Find where the given text appears and provide that cell's center as [X, Y] coordinate. 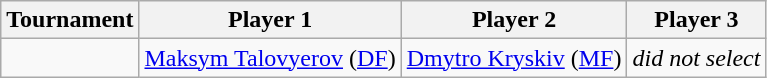
did not select [696, 58]
Maksym Talovyerov (DF) [270, 58]
Player 1 [270, 20]
Player 2 [514, 20]
Dmytro Kryskiv (MF) [514, 58]
Player 3 [696, 20]
Tournament [70, 20]
